Detect which cell encompasses the target text, then output its [x, y] center coordinate. 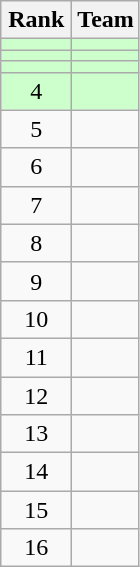
4 [36, 91]
6 [36, 167]
13 [36, 434]
8 [36, 243]
9 [36, 281]
10 [36, 319]
15 [36, 510]
12 [36, 395]
Team [106, 20]
16 [36, 548]
14 [36, 472]
7 [36, 205]
Rank [36, 20]
5 [36, 129]
11 [36, 357]
